Identify which cell holds the provided text, then report its (x, y) central coordinate. 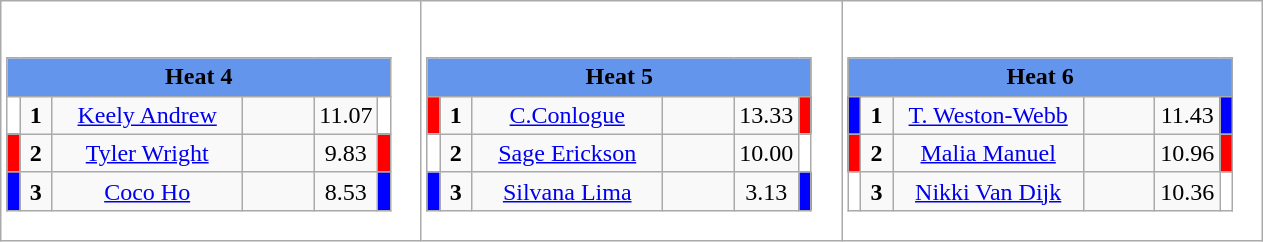
Heat 6 1 T. Weston-Webb 11.43 2 Malia Manuel 10.96 3 Nikki Van Dijk 10.36 (1052, 121)
Malia Manuel (988, 153)
Sage Erickson (568, 153)
Heat 4 (198, 77)
3.13 (766, 191)
Heat 4 1 Keely Andrew 11.07 2 Tyler Wright 9.83 3 Coco Ho 8.53 (211, 121)
Keely Andrew (148, 115)
Heat 6 (1040, 77)
Heat 5 1 C.Conlogue 13.33 2 Sage Erickson 10.00 3 Silvana Lima 3.13 (632, 121)
8.53 (346, 191)
13.33 (766, 115)
C.Conlogue (568, 115)
11.43 (1188, 115)
10.00 (766, 153)
Tyler Wright (148, 153)
Coco Ho (148, 191)
Silvana Lima (568, 191)
10.96 (1188, 153)
11.07 (346, 115)
9.83 (346, 153)
Nikki Van Dijk (988, 191)
Heat 5 (619, 77)
T. Weston-Webb (988, 115)
10.36 (1188, 191)
